Output the [x, y] coordinate of the center of the cell containing the given text.  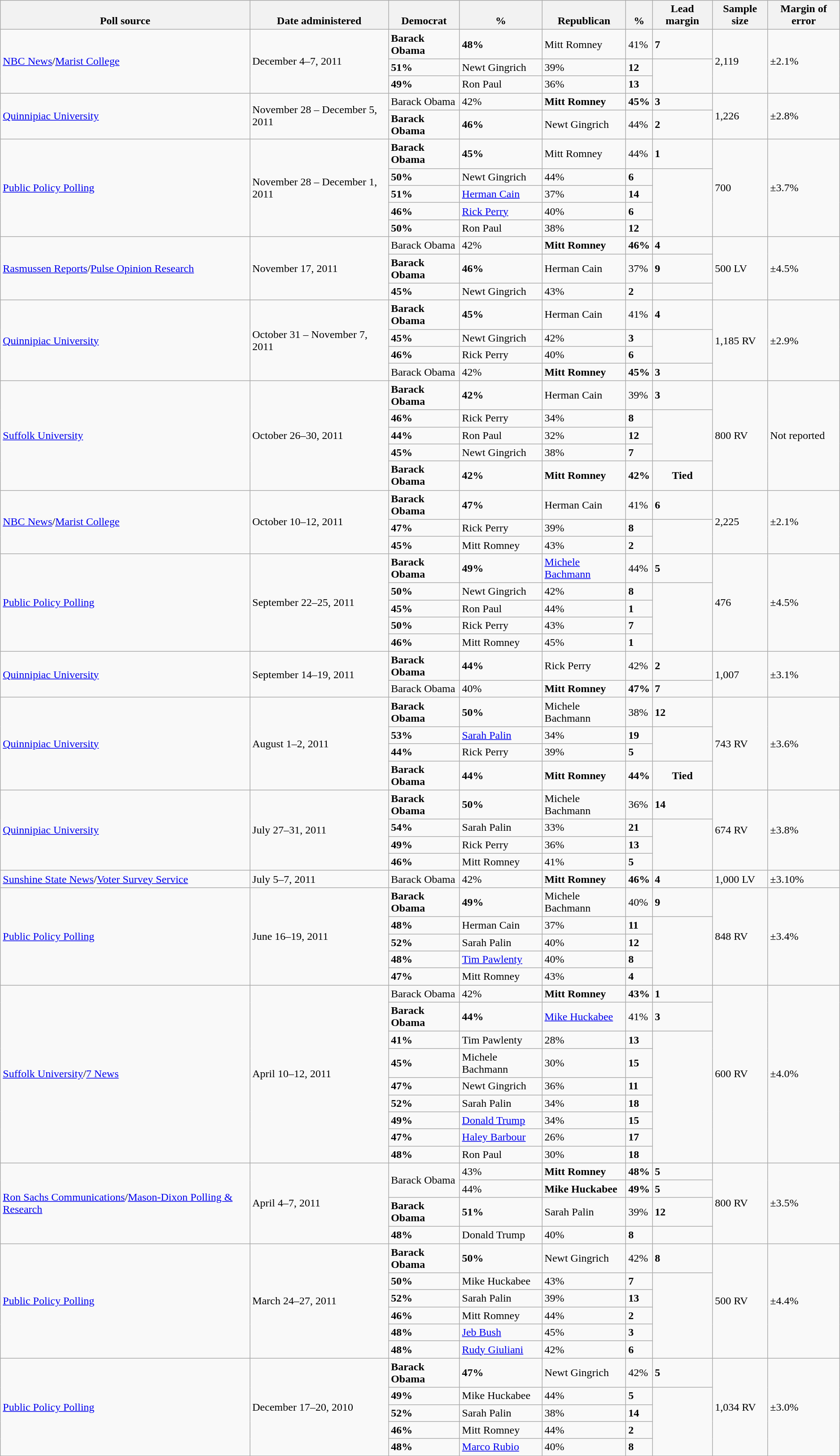
1,226 [740, 116]
December 4–7, 2011 [319, 61]
19 [639, 735]
±2.8% [804, 116]
53% [424, 735]
October 26–30, 2011 [319, 435]
28% [584, 1040]
±3.0% [804, 1407]
±3.8% [804, 830]
500 LV [740, 268]
476 [740, 602]
1,000 LV [740, 879]
August 1–2, 2011 [319, 744]
2,119 [740, 61]
Rudy Giuliani [501, 1350]
September 14–19, 2011 [319, 674]
November 17, 2011 [319, 268]
32% [584, 435]
December 17–20, 2010 [319, 1407]
26% [584, 1137]
54% [424, 828]
October 31 – November 7, 2011 [319, 340]
July 5–7, 2011 [319, 879]
±3.1% [804, 674]
Sample size [740, 15]
November 28 – December 1, 2011 [319, 188]
674 RV [740, 830]
±3.4% [804, 936]
±4.4% [804, 1301]
21 [639, 828]
November 28 – December 5, 2011 [319, 116]
±3.7% [804, 188]
±3.10% [804, 879]
Jeb Bush [501, 1333]
October 10–12, 2011 [319, 522]
848 RV [740, 936]
1,007 [740, 674]
April 10–12, 2011 [319, 1074]
September 22–25, 2011 [319, 602]
500 RV [740, 1301]
July 27–31, 2011 [319, 830]
17 [639, 1137]
Suffolk University/7 News [125, 1074]
33% [584, 828]
Democrat [424, 15]
March 24–27, 2011 [319, 1301]
1,034 RV [740, 1407]
June 16–19, 2011 [319, 936]
Date administered [319, 15]
±2.9% [804, 340]
Suffolk University [125, 435]
±3.6% [804, 744]
±4.0% [804, 1074]
Ron Sachs Communications/Mason-Dixon Polling & Research [125, 1203]
Not reported [804, 435]
April 4–7, 2011 [319, 1203]
Rasmussen Reports/Pulse Opinion Research [125, 268]
2,225 [740, 522]
Poll source [125, 15]
700 [740, 188]
743 RV [740, 744]
Marco Rubio [501, 1447]
1,185 RV [740, 340]
Haley Barbour [501, 1137]
Sunshine State News/Voter Survey Service [125, 879]
Margin of error [804, 15]
±3.5% [804, 1203]
600 RV [740, 1074]
Republican [584, 15]
Lead margin [682, 15]
